Identify which cell holds the provided text, then report its (x, y) central coordinate. 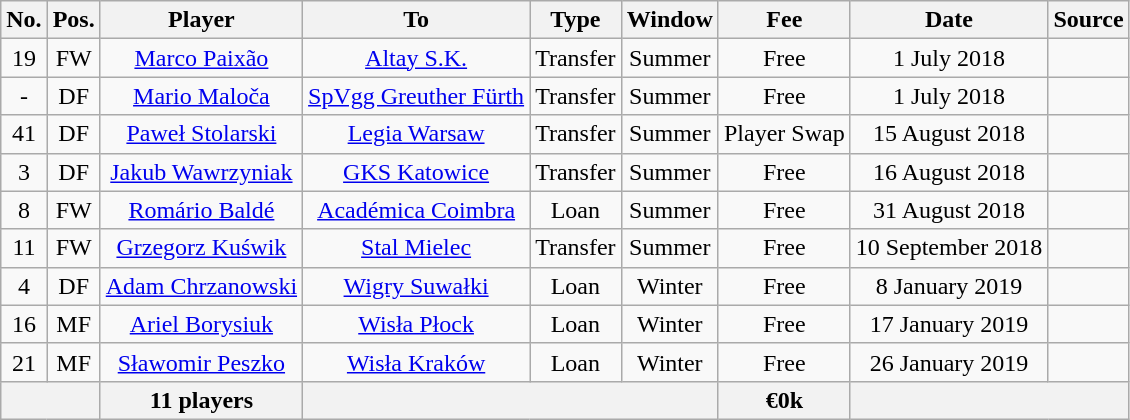
10 September 2018 (949, 248)
Romário Baldé (201, 210)
Wisła Płock (416, 324)
Stal Mielec (416, 248)
Type (576, 20)
- (24, 96)
15 August 2018 (949, 134)
16 August 2018 (949, 172)
Source (1088, 20)
€0k (784, 400)
Ariel Borysiuk (201, 324)
No. (24, 20)
GKS Katowice (416, 172)
19 (24, 58)
11 players (201, 400)
Date (949, 20)
Pos. (74, 20)
3 (24, 172)
8 January 2019 (949, 286)
21 (24, 362)
Jakub Wawrzyniak (201, 172)
SpVgg Greuther Fürth (416, 96)
26 January 2019 (949, 362)
Player (201, 20)
Académica Coimbra (416, 210)
Player Swap (784, 134)
To (416, 20)
Sławomir Peszko (201, 362)
Wigry Suwałki (416, 286)
Fee (784, 20)
4 (24, 286)
Mario Maloča (201, 96)
Grzegorz Kuświk (201, 248)
Wisła Kraków (416, 362)
Altay S.K. (416, 58)
31 August 2018 (949, 210)
Legia Warsaw (416, 134)
Adam Chrzanowski (201, 286)
41 (24, 134)
8 (24, 210)
Paweł Stolarski (201, 134)
17 January 2019 (949, 324)
11 (24, 248)
16 (24, 324)
Marco Paixão (201, 58)
Window (670, 20)
